Search for the cell housing the specified text and yield its [x, y] center coordinate. 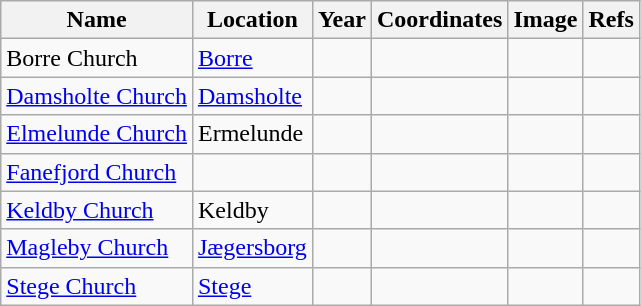
Fanefjord Church [97, 172]
Magleby Church [97, 248]
Refs [611, 20]
Ermelunde [252, 134]
Borre [252, 58]
Coordinates [439, 20]
Keldby Church [97, 210]
Name [97, 20]
Stege Church [97, 286]
Damsholte Church [97, 96]
Borre Church [97, 58]
Stege [252, 286]
Location [252, 20]
Year [342, 20]
Image [546, 20]
Elmelunde Church [97, 134]
Jægersborg [252, 248]
Damsholte [252, 96]
Keldby [252, 210]
